Search for the cell housing the specified text and yield its (X, Y) center coordinate. 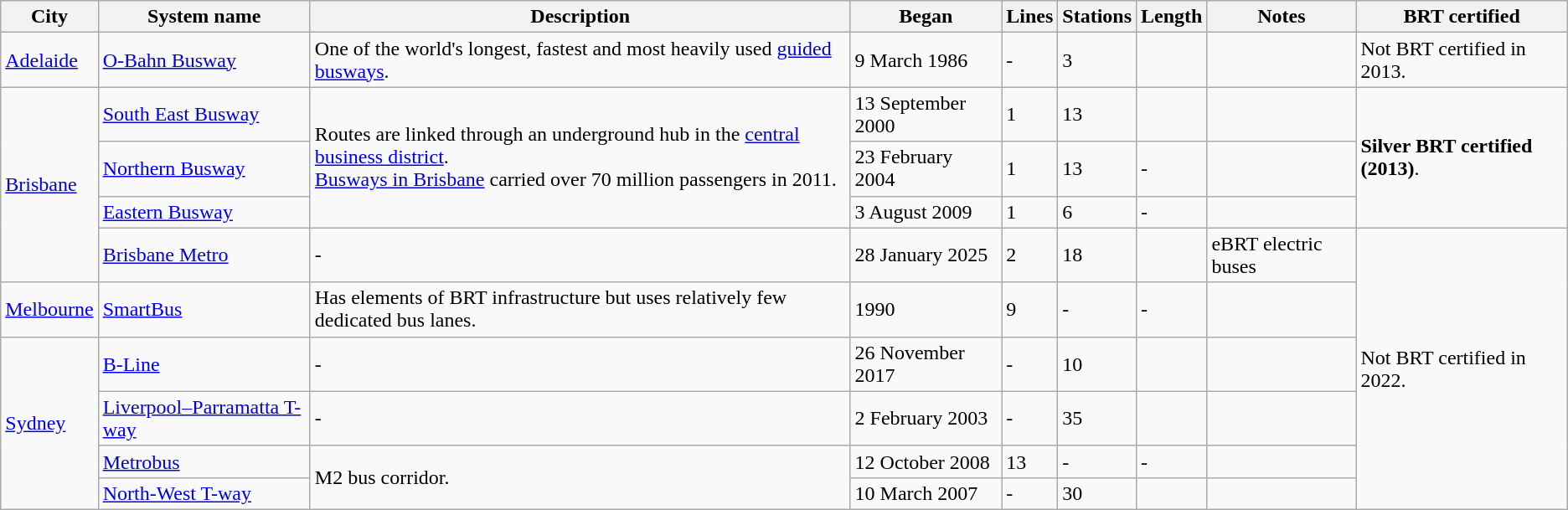
Silver BRT certified (2013). (1462, 157)
B-Line (204, 363)
North-West T-way (204, 493)
2 February 2003 (926, 419)
Lines (1030, 17)
eBRT electric buses (1282, 255)
Melbourne (49, 310)
13 September 2000 (926, 114)
Stations (1097, 17)
Brisbane (49, 184)
Northern Busway (204, 169)
12 October 2008 (926, 461)
35 (1097, 419)
City (49, 17)
10 March 2007 (926, 493)
26 November 2017 (926, 363)
Metrobus (204, 461)
Description (580, 17)
Routes are linked through an underground hub in the central business district.Busways in Brisbane carried over 70 million passengers in 2011. (580, 157)
9 (1030, 310)
3 (1097, 60)
One of the world's longest, fastest and most heavily used guided busways. (580, 60)
9 March 1986 (926, 60)
Not BRT certified in 2013. (1462, 60)
Adelaide (49, 60)
18 (1097, 255)
23 February 2004 (926, 169)
South East Busway (204, 114)
1990 (926, 310)
O-Bahn Busway (204, 60)
M2 bus corridor. (580, 477)
28 January 2025 (926, 255)
Liverpool–Parramatta T-way (204, 419)
Eastern Busway (204, 212)
2 (1030, 255)
10 (1097, 363)
Notes (1282, 17)
3 August 2009 (926, 212)
System name (204, 17)
Brisbane Metro (204, 255)
BRT certified (1462, 17)
Began (926, 17)
30 (1097, 493)
Not BRT certified in 2022. (1462, 368)
Has elements of BRT infrastructure but uses relatively few dedicated bus lanes. (580, 310)
SmartBus (204, 310)
Length (1172, 17)
Sydney (49, 423)
6 (1097, 212)
